Pinpoint the cell where the given text exists, returning its (x, y) midpoint coordinate. 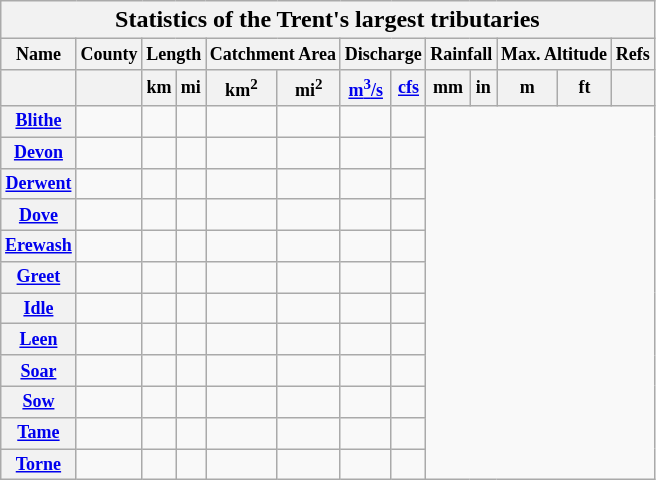
Erewash (38, 246)
Max. Altitude (554, 54)
Tame (38, 432)
ft (584, 88)
Dove (38, 214)
mi (190, 88)
Refs (632, 54)
Sow (38, 402)
Rainfall (462, 54)
Leen (38, 340)
mi2 (308, 88)
mm (448, 88)
Statistics of the Trent's largest tributaries (328, 20)
Catchment Area (274, 54)
County (109, 54)
Derwent (38, 184)
Blithe (38, 122)
m3/s (366, 88)
Discharge (383, 54)
Length (174, 54)
km2 (242, 88)
cfs (408, 88)
Soar (38, 370)
km (159, 88)
Greet (38, 278)
Idle (38, 308)
m (528, 88)
Torne (38, 464)
Devon (38, 152)
Name (38, 54)
in (484, 88)
